Return the (X, Y) coordinate for the center point of the cell that contains the specified text.  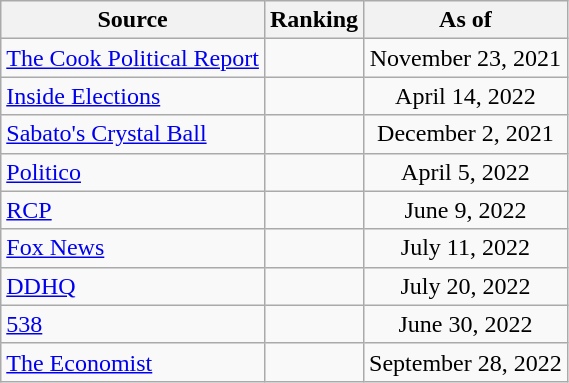
DDHQ (133, 286)
The Cook Political Report (133, 58)
Sabato's Crystal Ball (133, 134)
December 2, 2021 (466, 134)
As of (466, 20)
July 11, 2022 (466, 248)
The Economist (133, 362)
Source (133, 20)
Politico (133, 172)
Fox News (133, 248)
RCP (133, 210)
538 (133, 324)
Ranking (314, 20)
July 20, 2022 (466, 286)
April 14, 2022 (466, 96)
June 30, 2022 (466, 324)
November 23, 2021 (466, 58)
June 9, 2022 (466, 210)
Inside Elections (133, 96)
April 5, 2022 (466, 172)
September 28, 2022 (466, 362)
